Output the (x, y) coordinate of the center of the cell containing the given text.  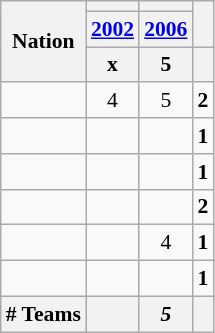
Nation (44, 42)
2002 (112, 29)
x (112, 65)
# Teams (44, 314)
2006 (166, 29)
